Provide the (x, y) coordinate of the cell's center where the given text is located.  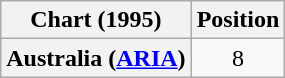
Chart (1995) (96, 20)
8 (238, 58)
Position (238, 20)
Australia (ARIA) (96, 58)
